Output the (x, y) coordinate of the center of the cell containing the given text.  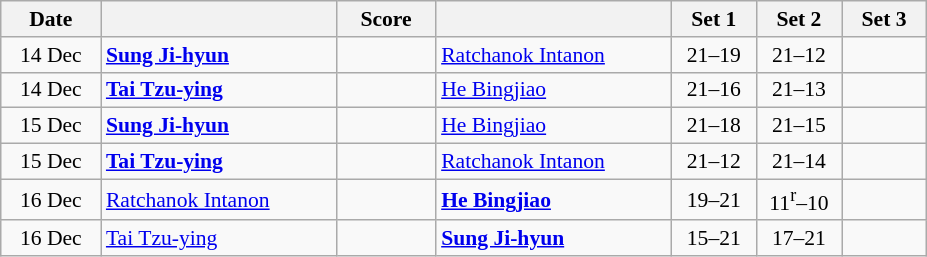
Set 1 (714, 19)
Date (51, 19)
21–19 (714, 55)
21–14 (798, 162)
21–13 (798, 90)
19–21 (714, 200)
21–15 (798, 126)
Set 3 (884, 19)
11r–10 (798, 200)
21–18 (714, 126)
21–16 (714, 90)
Score (386, 19)
17–21 (798, 239)
Set 2 (798, 19)
15–21 (714, 239)
